Find where the given text appears and provide that cell's center as [x, y] coordinate. 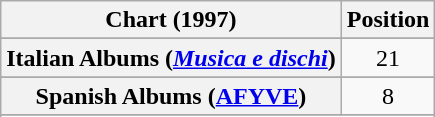
Spanish Albums (AFYVE) [171, 96]
8 [388, 96]
21 [388, 58]
Position [388, 20]
Chart (1997) [171, 20]
Italian Albums (Musica e dischi) [171, 58]
